Return [X, Y] of the center of cell containing provided text 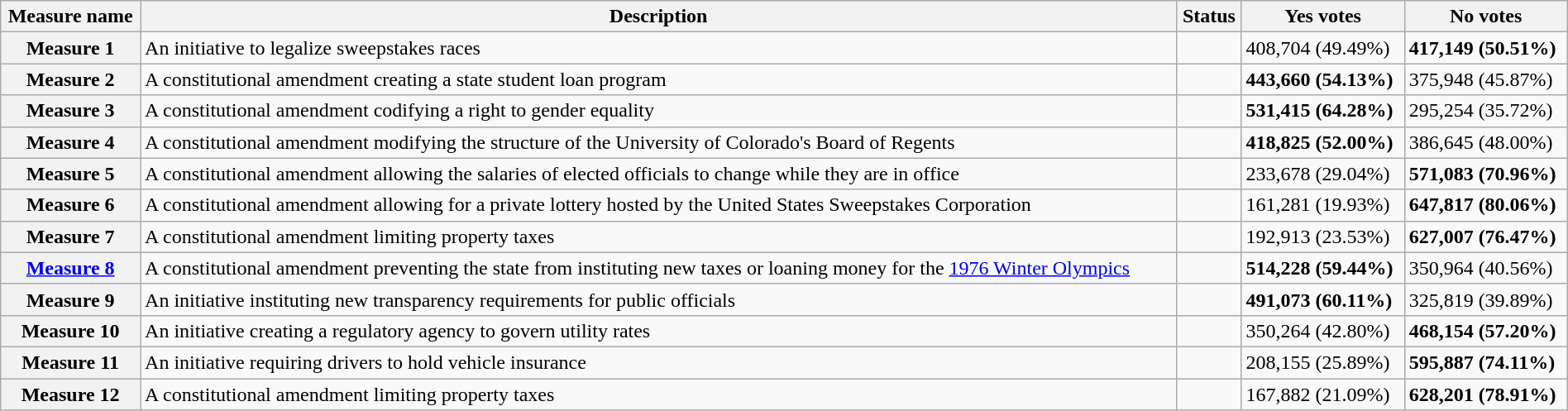
Measure 3 [71, 111]
208,155 (25.89%) [1323, 362]
Measure 11 [71, 362]
350,964 (40.56%) [1485, 268]
350,264 (42.80%) [1323, 331]
An initiative instituting new transparency requirements for public officials [658, 299]
A constitutional amendment preventing the state from instituting new taxes or loaning money for the 1976 Winter Olympics [658, 268]
A constitutional amendment codifying a right to gender equality [658, 111]
Measure 1 [71, 48]
571,083 (70.96%) [1485, 174]
Measure 2 [71, 79]
A constitutional amendment allowing for a private lottery hosted by the United States Sweepstakes Corporation [658, 205]
627,007 (76.47%) [1485, 237]
An initiative to legalize sweepstakes races [658, 48]
408,704 (49.49%) [1323, 48]
Measure 4 [71, 142]
386,645 (48.00%) [1485, 142]
Measure 12 [71, 394]
233,678 (29.04%) [1323, 174]
595,887 (74.11%) [1485, 362]
Status [1209, 17]
161,281 (19.93%) [1323, 205]
417,149 (50.51%) [1485, 48]
A constitutional amendment allowing the salaries of elected officials to change while they are in office [658, 174]
647,817 (80.06%) [1485, 205]
167,882 (21.09%) [1323, 394]
531,415 (64.28%) [1323, 111]
491,073 (60.11%) [1323, 299]
628,201 (78.91%) [1485, 394]
No votes [1485, 17]
An initiative requiring drivers to hold vehicle insurance [658, 362]
Measure name [71, 17]
468,154 (57.20%) [1485, 331]
A constitutional amendment modifying the structure of the University of Colorado's Board of Regents [658, 142]
295,254 (35.72%) [1485, 111]
514,228 (59.44%) [1323, 268]
Yes votes [1323, 17]
An initiative creating a regulatory agency to govern utility rates [658, 331]
Measure 7 [71, 237]
A constitutional amendment creating a state student loan program [658, 79]
192,913 (23.53%) [1323, 237]
Measure 9 [71, 299]
375,948 (45.87%) [1485, 79]
Description [658, 17]
Measure 5 [71, 174]
Measure 6 [71, 205]
443,660 (54.13%) [1323, 79]
418,825 (52.00%) [1323, 142]
Measure 10 [71, 331]
Measure 8 [71, 268]
325,819 (39.89%) [1485, 299]
